Provide the (x, y) coordinate of the cell's center where the given text is located.  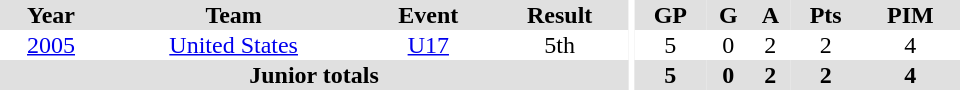
A (770, 15)
G (728, 15)
Result (560, 15)
2005 (51, 45)
U17 (428, 45)
PIM (910, 15)
Junior totals (314, 75)
Event (428, 15)
Pts (826, 15)
GP (670, 15)
United States (234, 45)
Team (234, 15)
5th (560, 45)
Year (51, 15)
